Return [X, Y] of the center of cell containing provided text 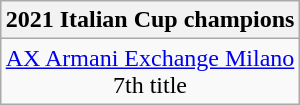
2021 Italian Cup champions [150, 20]
AX Armani Exchange Milano 7th title [150, 72]
